Return the (X, Y) coordinate for the center point of the cell that contains the specified text.  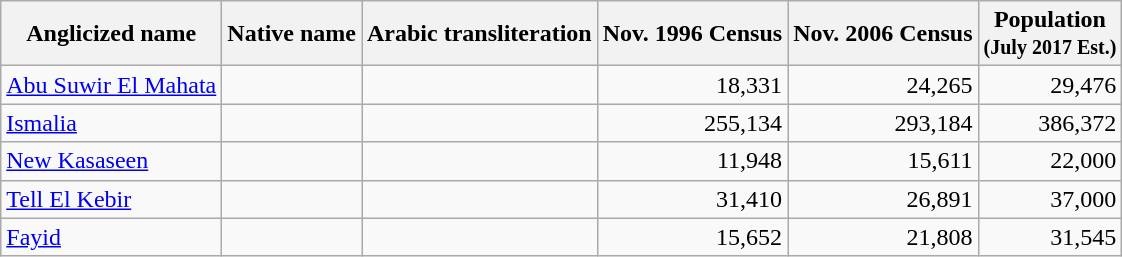
31,545 (1050, 237)
Nov. 2006 Census (883, 34)
18,331 (692, 85)
15,611 (883, 161)
Arabic transliteration (480, 34)
11,948 (692, 161)
21,808 (883, 237)
37,000 (1050, 199)
293,184 (883, 123)
Nov. 1996 Census (692, 34)
Native name (292, 34)
24,265 (883, 85)
255,134 (692, 123)
386,372 (1050, 123)
26,891 (883, 199)
New Kasaseen (112, 161)
Abu Suwir El Mahata (112, 85)
Anglicized name (112, 34)
Fayid (112, 237)
Ismalia (112, 123)
Population(July 2017 Est.) (1050, 34)
Tell El Kebir (112, 199)
15,652 (692, 237)
29,476 (1050, 85)
22,000 (1050, 161)
31,410 (692, 199)
